Find where the given text appears and provide that cell's center as (x, y) coordinate. 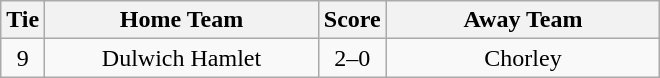
2–0 (352, 58)
Score (352, 20)
Chorley (523, 58)
Dulwich Hamlet (182, 58)
Away Team (523, 20)
9 (23, 58)
Tie (23, 20)
Home Team (182, 20)
